Return the [x, y] coordinate for the center point of the cell that contains the specified text.  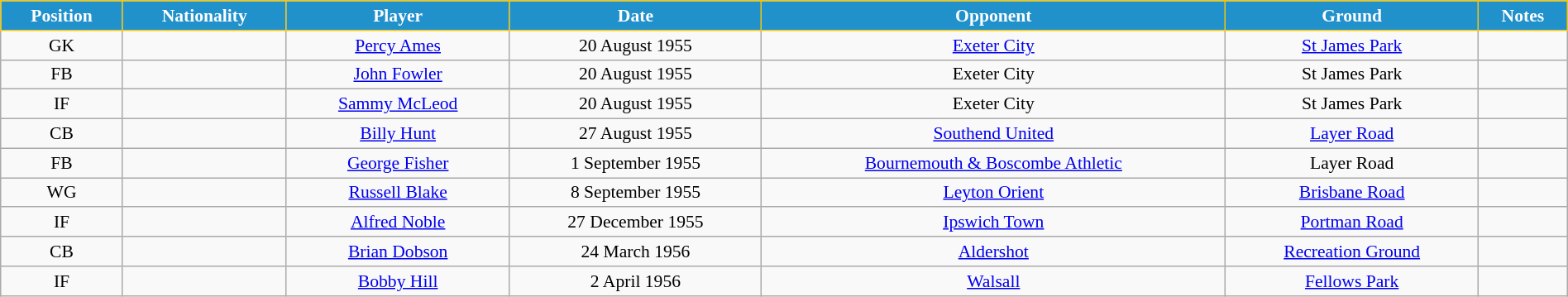
Position [62, 16]
Aldershot [994, 251]
Southend United [994, 134]
GK [62, 46]
Percy Ames [398, 46]
Alfred Noble [398, 223]
Opponent [994, 16]
Brian Dobson [398, 251]
8 September 1955 [635, 193]
27 December 1955 [635, 223]
1 September 1955 [635, 163]
Portman Road [1352, 223]
2 April 1956 [635, 281]
Bobby Hill [398, 281]
Sammy McLeod [398, 104]
Player [398, 16]
Notes [1523, 16]
Ground [1352, 16]
Nationality [204, 16]
Date [635, 16]
24 March 1956 [635, 251]
Walsall [994, 281]
John Fowler [398, 74]
Recreation Ground [1352, 251]
George Fisher [398, 163]
Fellows Park [1352, 281]
27 August 1955 [635, 134]
Bournemouth & Boscombe Athletic [994, 163]
Leyton Orient [994, 193]
Brisbane Road [1352, 193]
Billy Hunt [398, 134]
WG [62, 193]
Russell Blake [398, 193]
Ipswich Town [994, 223]
